Capture the cell that displays the provided text and extract its [X, Y] central coordinate. 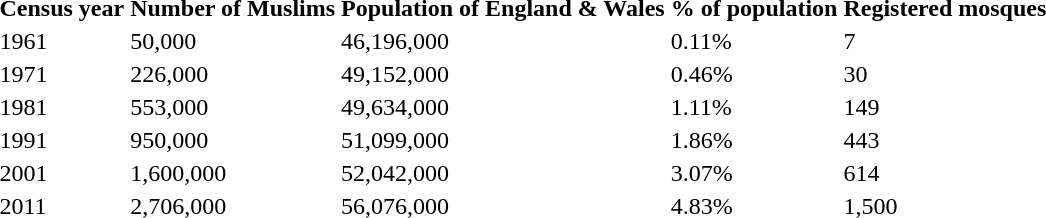
226,000 [233, 74]
950,000 [233, 140]
3.07% [754, 173]
52,042,000 [504, 173]
553,000 [233, 107]
49,152,000 [504, 74]
0.46% [754, 74]
46,196,000 [504, 41]
51,099,000 [504, 140]
1,600,000 [233, 173]
49,634,000 [504, 107]
1.86% [754, 140]
1.11% [754, 107]
50,000 [233, 41]
0.11% [754, 41]
